Detect which cell encompasses the target text, then output its (X, Y) center coordinate. 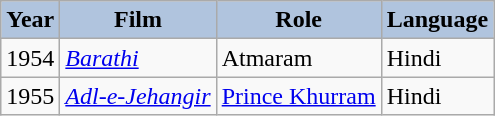
1954 (30, 58)
Year (30, 20)
Language (437, 20)
Role (298, 20)
Prince Khurram (298, 96)
Adl-e-Jehangir (138, 96)
Atmaram (298, 58)
Barathi (138, 58)
1955 (30, 96)
Film (138, 20)
